Search for the cell housing the specified text and yield its (X, Y) center coordinate. 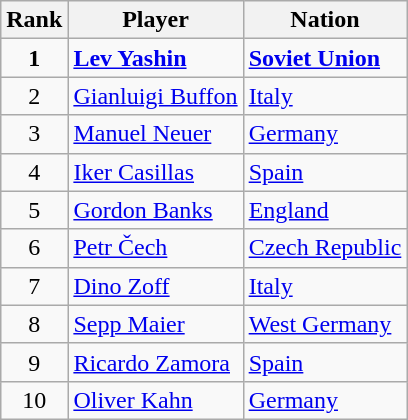
Gordon Banks (156, 210)
Soviet Union (325, 58)
Lev Yashin (156, 58)
Rank (34, 20)
Ricardo Zamora (156, 362)
Player (156, 20)
8 (34, 324)
10 (34, 400)
England (325, 210)
Nation (325, 20)
West Germany (325, 324)
Sepp Maier (156, 324)
2 (34, 96)
Petr Čech (156, 248)
6 (34, 248)
Gianluigi Buffon (156, 96)
5 (34, 210)
7 (34, 286)
9 (34, 362)
1 (34, 58)
4 (34, 172)
Dino Zoff (156, 286)
Oliver Kahn (156, 400)
Iker Casillas (156, 172)
Manuel Neuer (156, 134)
Czech Republic (325, 248)
3 (34, 134)
